Find where the given text appears and provide that cell's center as (X, Y) coordinate. 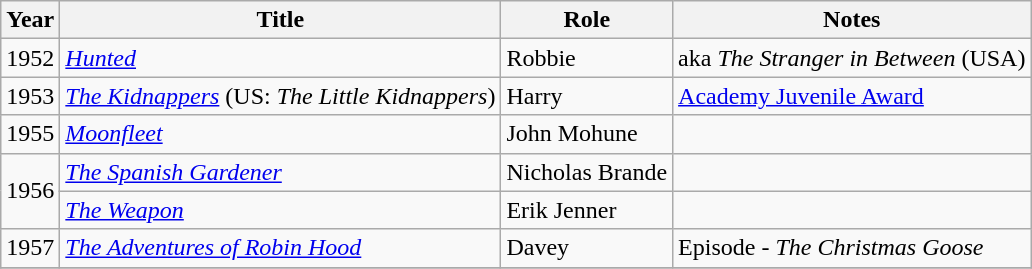
Role (587, 20)
Nicholas Brande (587, 172)
Title (280, 20)
Episode - The Christmas Goose (852, 248)
Hunted (280, 58)
Notes (852, 20)
1953 (30, 96)
1956 (30, 191)
Harry (587, 96)
1952 (30, 58)
Moonfleet (280, 134)
John Mohune (587, 134)
The Kidnappers (US: The Little Kidnappers) (280, 96)
Academy Juvenile Award (852, 96)
1955 (30, 134)
The Spanish Gardener (280, 172)
Erik Jenner (587, 210)
The Weapon (280, 210)
Davey (587, 248)
Year (30, 20)
aka The Stranger in Between (USA) (852, 58)
The Adventures of Robin Hood (280, 248)
Robbie (587, 58)
1957 (30, 248)
